Return (x, y) of the center of cell containing provided text 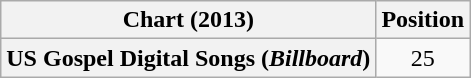
US Gospel Digital Songs (Billboard) (188, 58)
Position (423, 20)
25 (423, 58)
Chart (2013) (188, 20)
